From the cell containing the given text, extract its center point as [x, y] coordinate. 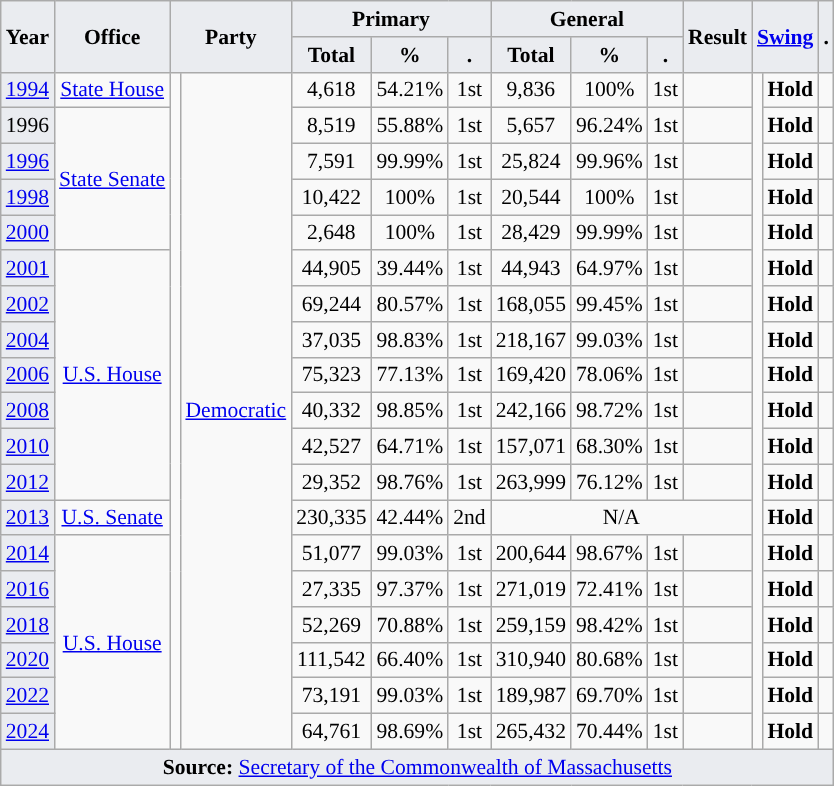
111,542 [331, 660]
271,019 [531, 589]
2001 [28, 269]
Party [230, 36]
99.45% [610, 304]
40,332 [331, 411]
29,352 [331, 482]
68.30% [610, 447]
Primary [391, 19]
54.21% [410, 90]
218,167 [531, 340]
2008 [28, 411]
Swing [786, 36]
98.69% [410, 732]
230,335 [331, 518]
70.88% [410, 625]
77.13% [410, 375]
72.41% [610, 589]
39.44% [410, 269]
Office [112, 36]
1998 [28, 197]
64,761 [331, 732]
7,591 [331, 162]
2022 [28, 696]
42,527 [331, 447]
70.44% [610, 732]
State House [112, 90]
8,519 [331, 126]
4,618 [331, 90]
97.37% [410, 589]
75,323 [331, 375]
98.42% [610, 625]
2012 [28, 482]
2000 [28, 233]
9,836 [531, 90]
2020 [28, 660]
64.97% [610, 269]
2nd [470, 518]
2013 [28, 518]
20,544 [531, 197]
52,269 [331, 625]
State Senate [112, 179]
U.S. Senate [112, 518]
265,432 [531, 732]
Result [718, 36]
310,940 [531, 660]
2014 [28, 554]
259,159 [531, 625]
80.68% [610, 660]
N/A [622, 518]
5,657 [531, 126]
80.57% [410, 304]
Democratic [236, 410]
242,166 [531, 411]
263,999 [531, 482]
28,429 [531, 233]
25,824 [531, 162]
1994 [28, 90]
2018 [28, 625]
169,420 [531, 375]
44,905 [331, 269]
2004 [28, 340]
General [587, 19]
78.06% [610, 375]
76.12% [610, 482]
2006 [28, 375]
55.88% [410, 126]
2016 [28, 589]
200,644 [531, 554]
2024 [28, 732]
96.24% [610, 126]
157,071 [531, 447]
69.70% [610, 696]
44,943 [531, 269]
69,244 [331, 304]
98.76% [410, 482]
2010 [28, 447]
2002 [28, 304]
98.72% [610, 411]
99.96% [610, 162]
73,191 [331, 696]
37,035 [331, 340]
10,422 [331, 197]
27,335 [331, 589]
66.40% [410, 660]
Year [28, 36]
64.71% [410, 447]
98.83% [410, 340]
98.67% [610, 554]
189,987 [531, 696]
98.85% [410, 411]
51,077 [331, 554]
Source: Secretary of the Commonwealth of Massachusetts [418, 767]
168,055 [531, 304]
2,648 [331, 233]
42.44% [410, 518]
